From the cell containing the given text, extract its center point as [X, Y] coordinate. 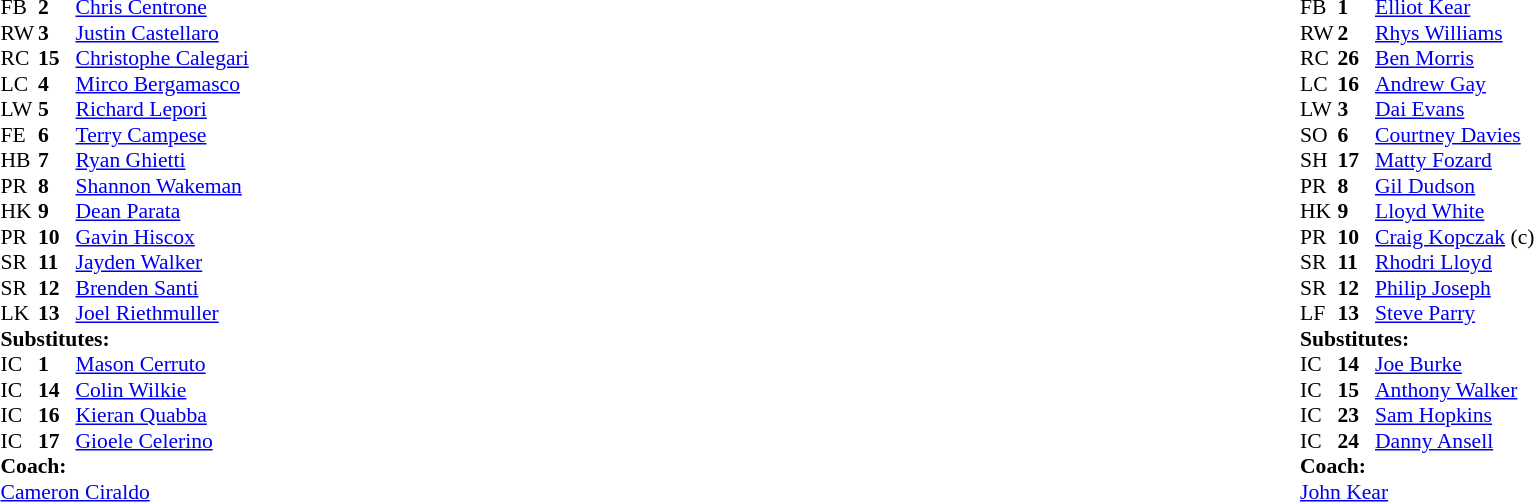
Philip Joseph [1454, 288]
Lloyd White [1454, 211]
HB [19, 161]
Gil Dudson [1454, 186]
Courtney Davies [1454, 135]
Dean Parata [162, 211]
Anthony Walker [1454, 390]
Andrew Gay [1454, 84]
Gioele Celerino [162, 441]
SH [1319, 161]
LK [19, 313]
Dai Evans [1454, 109]
Rhys Williams [1454, 33]
26 [1357, 59]
23 [1357, 415]
LF [1319, 313]
Steve Parry [1454, 313]
Kieran Quabba [162, 415]
Brenden Santi [162, 288]
SO [1319, 135]
Mason Cerruto [162, 365]
24 [1357, 441]
Richard Lepori [162, 109]
Sam Hopkins [1454, 415]
5 [57, 109]
Ryan Ghietti [162, 161]
7 [57, 161]
Joe Burke [1454, 365]
Christophe Calegari [162, 59]
Joel Riethmuller [162, 313]
Jayden Walker [162, 263]
FE [19, 135]
Shannon Wakeman [162, 186]
Colin Wilkie [162, 390]
2 [1357, 33]
Matty Fozard [1454, 161]
Mirco Bergamasco [162, 84]
Ben Morris [1454, 59]
Terry Campese [162, 135]
4 [57, 84]
Danny Ansell [1454, 441]
Justin Castellaro [162, 33]
Gavin Hiscox [162, 237]
Rhodri Lloyd [1454, 263]
1 [57, 365]
Craig Kopczak (c) [1454, 237]
